Scan for the cell matching the given text and deliver its [X, Y] coordinate at center. 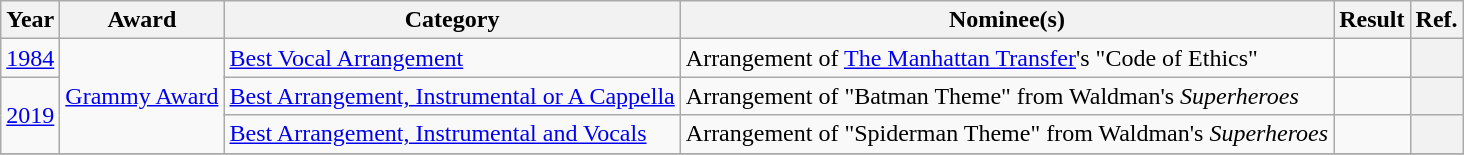
Arrangement of "Batman Theme" from Waldman's Superheroes [1006, 96]
Best Arrangement, Instrumental and Vocals [452, 134]
Result [1372, 20]
1984 [30, 58]
Arrangement of The Manhattan Transfer's "Code of Ethics" [1006, 58]
Best Arrangement, Instrumental or A Cappella [452, 96]
Category [452, 20]
2019 [30, 115]
Best Vocal Arrangement [452, 58]
Ref. [1436, 20]
Grammy Award [142, 96]
Nominee(s) [1006, 20]
Arrangement of "Spiderman Theme" from Waldman's Superheroes [1006, 134]
Year [30, 20]
Award [142, 20]
